Locate the cell with the specified text and output its (x, y) center coordinate. 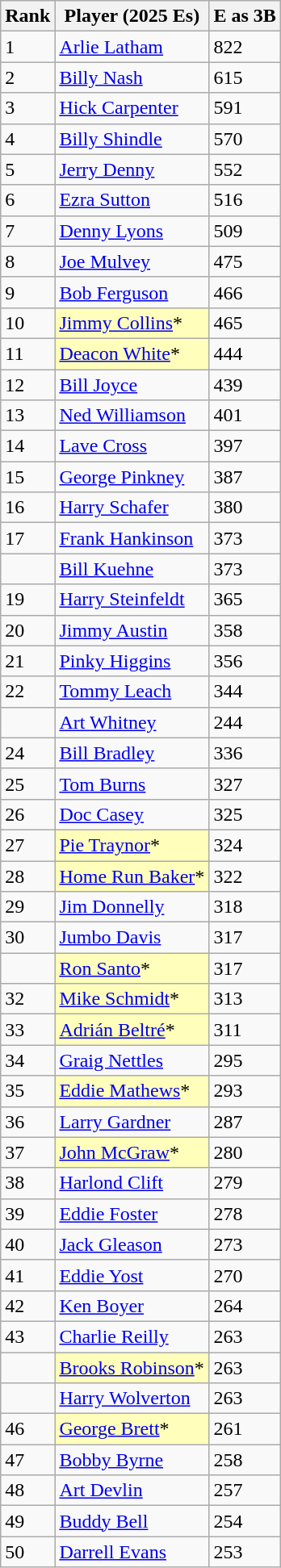
36 (27, 1122)
444 (245, 353)
Player (2025 Es) (132, 16)
11 (27, 353)
Joe Mulvey (132, 261)
15 (27, 477)
Ken Boyer (132, 1306)
264 (245, 1306)
358 (245, 630)
439 (245, 385)
356 (245, 661)
324 (245, 845)
9 (27, 292)
33 (27, 1030)
10 (27, 323)
Bob Ferguson (132, 292)
Harry Steinfeldt (132, 600)
29 (27, 907)
Tommy Leach (132, 692)
466 (245, 292)
327 (245, 784)
Jim Donnelly (132, 907)
Denny Lyons (132, 231)
Bobby Byrne (132, 1460)
42 (27, 1306)
Doc Casey (132, 814)
Charlie Reilly (132, 1336)
Lave Cross (132, 446)
Larry Gardner (132, 1122)
1 (27, 47)
50 (27, 1552)
Ezra Sutton (132, 200)
380 (245, 508)
322 (245, 876)
Eddie Mathews* (132, 1091)
311 (245, 1030)
Frank Hankinson (132, 538)
Pie Traynor* (132, 845)
Mike Schmidt* (132, 999)
41 (27, 1275)
35 (27, 1091)
Eddie Yost (132, 1275)
17 (27, 538)
591 (245, 108)
Bill Kuehne (132, 569)
13 (27, 416)
279 (245, 1183)
46 (27, 1429)
20 (27, 630)
38 (27, 1183)
509 (245, 231)
325 (245, 814)
Pinky Higgins (132, 661)
258 (245, 1460)
Art Whitney (132, 722)
2 (27, 77)
47 (27, 1460)
34 (27, 1060)
George Brett* (132, 1429)
465 (245, 323)
280 (245, 1152)
19 (27, 600)
22 (27, 692)
Art Devlin (132, 1491)
Buddy Bell (132, 1521)
Deacon White* (132, 353)
Ned Williamson (132, 416)
49 (27, 1521)
318 (245, 907)
261 (245, 1429)
37 (27, 1152)
Rank (27, 16)
278 (245, 1214)
12 (27, 385)
244 (245, 722)
Harry Schafer (132, 508)
26 (27, 814)
Jack Gleason (132, 1244)
822 (245, 47)
27 (27, 845)
George Pinkney (132, 477)
293 (245, 1091)
39 (27, 1214)
Jerry Denny (132, 169)
365 (245, 600)
570 (245, 139)
344 (245, 692)
Hick Carpenter (132, 108)
401 (245, 416)
Brooks Robinson* (132, 1368)
8 (27, 261)
552 (245, 169)
30 (27, 938)
6 (27, 200)
Billy Nash (132, 77)
254 (245, 1521)
21 (27, 661)
32 (27, 999)
John McGraw* (132, 1152)
28 (27, 876)
615 (245, 77)
48 (27, 1491)
25 (27, 784)
E as 3B (245, 16)
516 (245, 200)
257 (245, 1491)
295 (245, 1060)
4 (27, 139)
313 (245, 999)
Darrell Evans (132, 1552)
24 (27, 753)
Arlie Latham (132, 47)
Jumbo Davis (132, 938)
253 (245, 1552)
397 (245, 446)
Home Run Baker* (132, 876)
287 (245, 1122)
Eddie Foster (132, 1214)
5 (27, 169)
Graig Nettles (132, 1060)
Tom Burns (132, 784)
16 (27, 508)
14 (27, 446)
Jimmy Austin (132, 630)
387 (245, 477)
Bill Joyce (132, 385)
Harry Wolverton (132, 1399)
Jimmy Collins* (132, 323)
Adrián Beltré* (132, 1030)
Bill Bradley (132, 753)
336 (245, 753)
475 (245, 261)
Ron Santo* (132, 968)
43 (27, 1336)
3 (27, 108)
7 (27, 231)
273 (245, 1244)
Billy Shindle (132, 139)
270 (245, 1275)
Harlond Clift (132, 1183)
40 (27, 1244)
